Extract the (x, y) coordinate from the center of the cell holding the provided text.  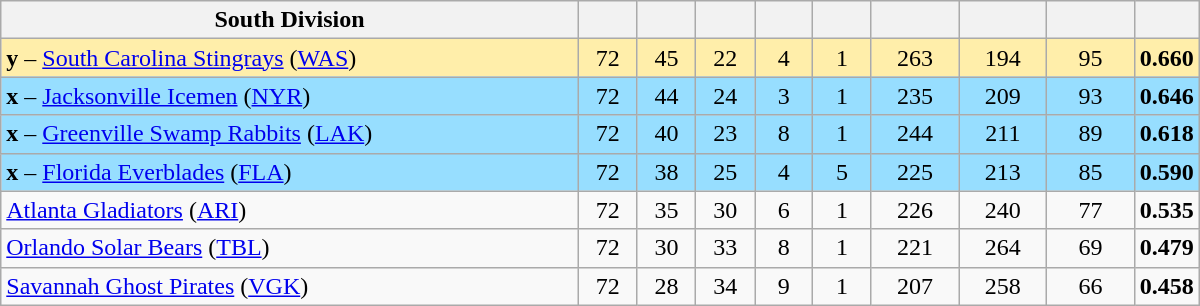
3 (784, 96)
211 (1003, 134)
0.590 (1166, 172)
22 (726, 58)
77 (1090, 210)
89 (1090, 134)
209 (1003, 96)
38 (666, 172)
x – Greenville Swamp Rabbits (LAK) (290, 134)
25 (726, 172)
Savannah Ghost Pirates (VGK) (290, 286)
66 (1090, 286)
34 (726, 286)
x – Florida Everblades (FLA) (290, 172)
33 (726, 248)
221 (915, 248)
South Division (290, 20)
194 (1003, 58)
0.479 (1166, 248)
5 (842, 172)
23 (726, 134)
69 (1090, 248)
225 (915, 172)
85 (1090, 172)
28 (666, 286)
45 (666, 58)
244 (915, 134)
0.618 (1166, 134)
93 (1090, 96)
9 (784, 286)
0.660 (1166, 58)
226 (915, 210)
240 (1003, 210)
213 (1003, 172)
Orlando Solar Bears (TBL) (290, 248)
35 (666, 210)
24 (726, 96)
264 (1003, 248)
207 (915, 286)
Atlanta Gladiators (ARI) (290, 210)
y – South Carolina Stingrays (WAS) (290, 58)
0.535 (1166, 210)
40 (666, 134)
6 (784, 210)
258 (1003, 286)
95 (1090, 58)
0.646 (1166, 96)
44 (666, 96)
x – Jacksonville Icemen (NYR) (290, 96)
235 (915, 96)
0.458 (1166, 286)
263 (915, 58)
